Capture the cell that displays the provided text and extract its (x, y) central coordinate. 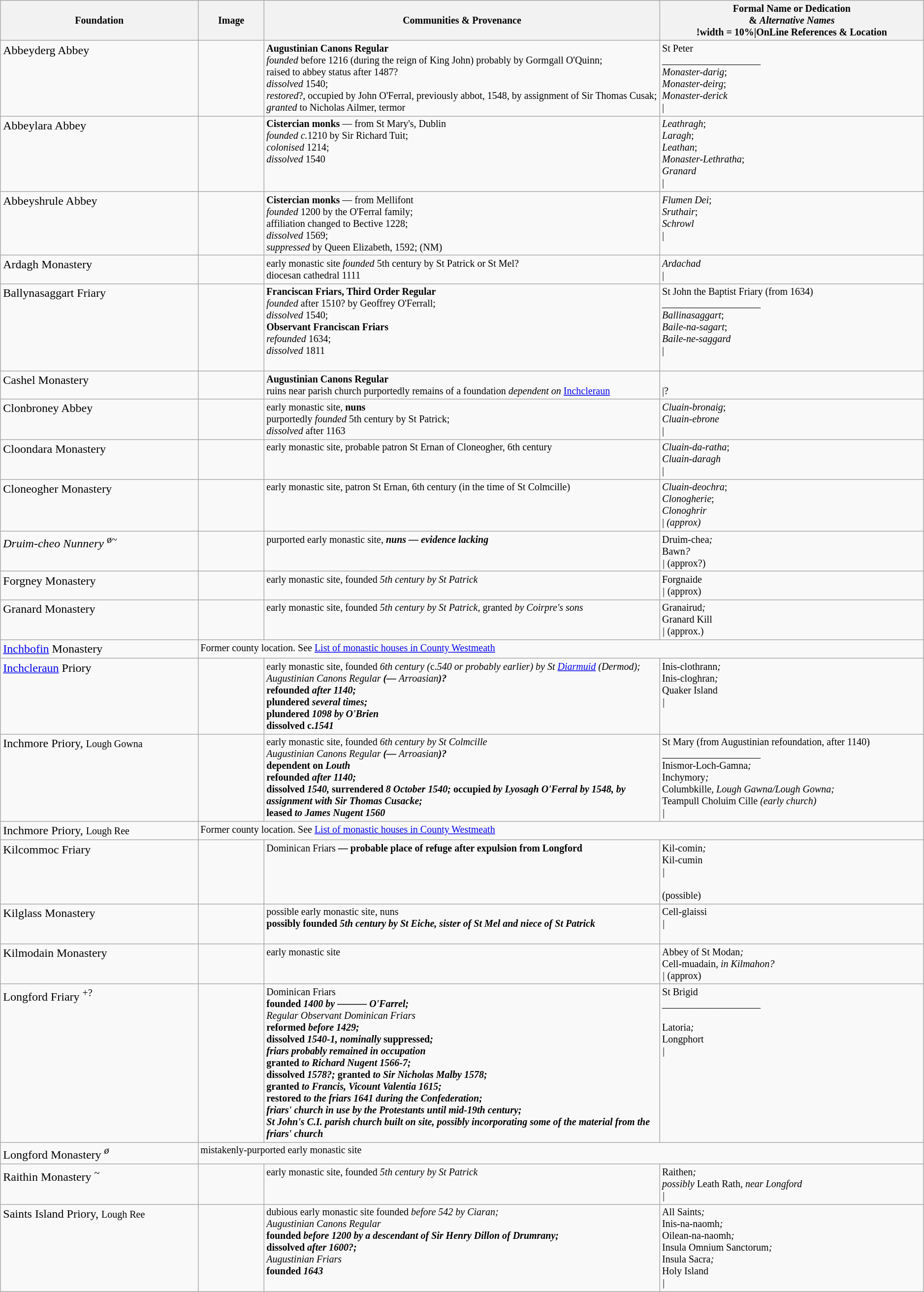
Cistercian monks — from St Mary's, Dublinfounded c.1210 by Sir Richard Tuit;colonised 1214;dissolved 1540 (462, 154)
St John the Baptist Friary (from 1634)____________________Ballinasaggart;Baile-na-sagart;Baile-ne-saggard| (792, 327)
early monastic site, founded 5th century by St Patrick, granted by Coirpre's sons (462, 620)
Ardagh Monastery (99, 270)
Cloneogher Monastery (99, 505)
Kilcommoc Friary (99, 872)
Inchcleraun Priory (99, 696)
Saints Island Priory, Lough Ree (99, 1248)
Formal Name or Dedication & Alternative Names!width = 10%|OnLine References & Location (792, 21)
St Brigid____________________Latoria;Longphort| (792, 1063)
Foundation (99, 21)
Augustinian Canons Regularruins near parish church purportedly remains of a foundation dependent on Inchcleraun (462, 385)
Granard Monastery (99, 620)
Communities & Provenance (462, 21)
purported early monastic site, nuns — evidence lacking (462, 551)
Cashel Monastery (99, 385)
Cluain-da-ratha;Cluain-daragh| (792, 460)
Cloondara Monastery (99, 460)
early monastic site, probable patron St Ernan of Cloneogher, 6th century (462, 460)
|? (792, 385)
Forgnaide| (approx) (792, 586)
Druim-cheo Nunnery ø~ (99, 551)
Cell-glaissi| (792, 924)
Clonbroney Abbey (99, 419)
St Peter____________________Monaster-darig;Monaster-deirg;Monaster-derick| (792, 79)
Inchmore Priory, Lough Ree (99, 831)
Inis-clothrann;Inis-cloghran;Quaker Island| (792, 696)
mistakenly-purported early monastic site (561, 1154)
Forgney Monastery (99, 586)
Raithin Monastery ~ (99, 1184)
Image (231, 21)
Raithen;possibly Leath Rath, near Longford| (792, 1184)
Abbeyderg Abbey (99, 79)
early monastic site, nunspurportedly founded 5th century by St Patrick;dissolved after 1163 (462, 419)
Dominican Friars — probable place of refuge after expulsion from Longford (462, 872)
Druim-chea;Bawn?| (approx?) (792, 551)
Leathragh;Laragh;Leathan;Monaster-Lethratha;Granard| (792, 154)
Abbey of St Modan;Cell-muadain, in Kilmahon?| (approx) (792, 964)
Longford Friary +? (99, 1063)
Kil-comin;Kil-cumin| (possible) (792, 872)
Flumen Dei;Sruthair;Schrowl| (792, 223)
Kilglass Monastery (99, 924)
Cluain-deochra;Clonogherie;Clonoghrir| (approx) (792, 505)
early monastic site (462, 964)
early monastic site founded 5th century by St Patrick or St Mel?diocesan cathedral 1111 (462, 270)
Abbeylara Abbey (99, 154)
Cluain-bronaig;Cluain-ebrone| (792, 419)
early monastic site, patron St Ernan, 6th century (in the time of St Colmcille) (462, 505)
Longford Monastery ø (99, 1154)
Abbeyshrule Abbey (99, 223)
possible early monastic site, nunspossibly founded 5th century by St Eiche, sister of St Mel and niece of St Patrick (462, 924)
Inchbofin Monastery (99, 649)
Ardachad| (792, 270)
Inchmore Priory, Lough Gowna (99, 778)
All Saints;Inis-na-naomh;Oilean-na-naomh;Insula Omnium Sanctorum;Insula Sacra;Holy Island| (792, 1248)
Kilmodain Monastery (99, 964)
Granairud;Granard Kill| (approx.) (792, 620)
Ballynasaggart Friary (99, 327)
